Return the (X, Y) coordinate for the center point of the cell that contains the specified text.  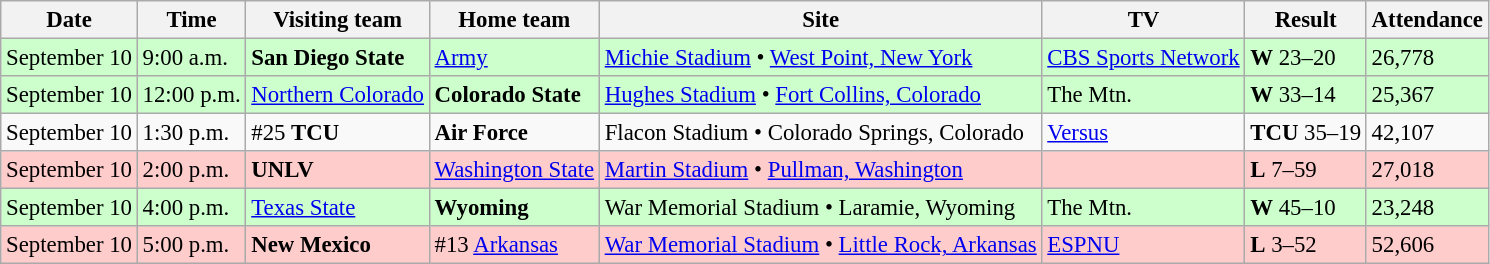
Visiting team (338, 20)
Flacon Stadium • Colorado Springs, Colorado (820, 133)
1:30 p.m. (192, 133)
4:00 p.m. (192, 208)
Hughes Stadium • Fort Collins, Colorado (820, 95)
Michie Stadium • West Point, New York (820, 58)
25,367 (1427, 95)
2:00 p.m. (192, 170)
Time (192, 20)
Wyoming (514, 208)
5:00 p.m. (192, 245)
9:00 a.m. (192, 58)
War Memorial Stadium • Little Rock, Arkansas (820, 245)
Date (69, 20)
52,606 (1427, 245)
UNLV (338, 170)
Result (1306, 20)
Martin Stadium • Pullman, Washington (820, 170)
Attendance (1427, 20)
Site (820, 20)
Home team (514, 20)
ESPNU (1144, 245)
Colorado State (514, 95)
Versus (1144, 133)
Washington State (514, 170)
Air Force (514, 133)
W 45–10 (1306, 208)
War Memorial Stadium • Laramie, Wyoming (820, 208)
23,248 (1427, 208)
San Diego State (338, 58)
Texas State (338, 208)
TCU 35–19 (1306, 133)
42,107 (1427, 133)
#25 TCU (338, 133)
26,778 (1427, 58)
W 23–20 (1306, 58)
Army (514, 58)
27,018 (1427, 170)
CBS Sports Network (1144, 58)
TV (1144, 20)
L 7–59 (1306, 170)
W 33–14 (1306, 95)
New Mexico (338, 245)
12:00 p.m. (192, 95)
Northern Colorado (338, 95)
#13 Arkansas (514, 245)
L 3–52 (1306, 245)
